Return [X, Y] of the center of cell containing provided text 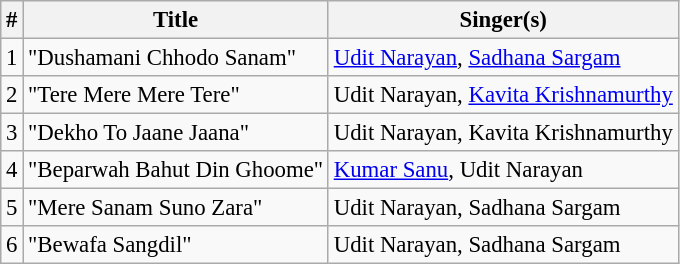
"Bewafa Sangdil" [176, 245]
"Tere Mere Mere Tere" [176, 95]
"Dushamani Chhodo Sanam" [176, 58]
4 [12, 170]
1 [12, 58]
3 [12, 133]
# [12, 20]
"Mere Sanam Suno Zara" [176, 208]
6 [12, 245]
"Beparwah Bahut Din Ghoome" [176, 170]
Singer(s) [503, 20]
"Dekho To Jaane Jaana" [176, 133]
Title [176, 20]
2 [12, 95]
5 [12, 208]
Kumar Sanu, Udit Narayan [503, 170]
